Extract the [X, Y] coordinate from the center of the cell holding the provided text.  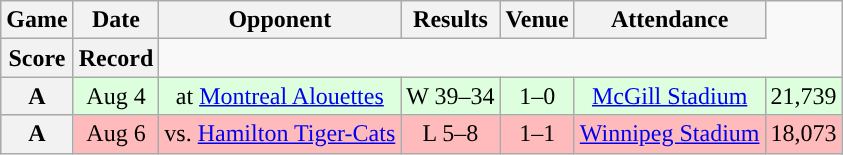
at Montreal Alouettes [280, 96]
1–0 [537, 96]
Winnipeg Stadium [670, 134]
Date [116, 20]
W 39–34 [450, 96]
1–1 [537, 134]
Attendance [670, 20]
Score [37, 58]
McGill Stadium [670, 96]
21,739 [804, 96]
L 5–8 [450, 134]
Venue [537, 20]
Aug 6 [116, 134]
Aug 4 [116, 96]
18,073 [804, 134]
vs. Hamilton Tiger-Cats [280, 134]
Results [450, 20]
Record [116, 58]
Opponent [280, 20]
Game [37, 20]
